Extract the (x, y) coordinate from the center of the cell holding the provided text.  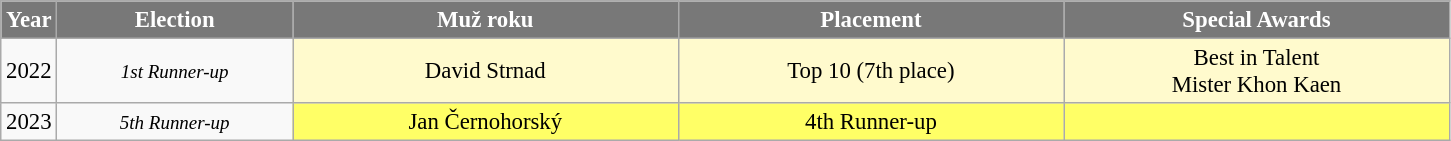
Placement (871, 20)
Election (175, 20)
Year (29, 20)
2022 (29, 72)
Muž roku (485, 20)
Jan Černohorský (485, 122)
4th Runner-up (871, 122)
5th Runner-up (175, 122)
David Strnad (485, 72)
2023 (29, 122)
Top 10 (7th place) (871, 72)
Best in Talent Mister Khon Kaen (1257, 72)
Special Awards (1257, 20)
1st Runner-up (175, 72)
